Extract the [x, y] coordinate from the center of the cell holding the provided text.  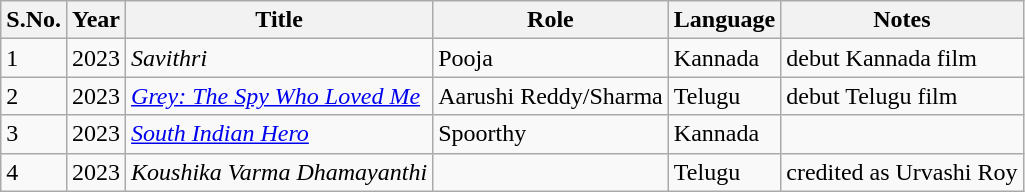
Spoorthy [551, 134]
S.No. [34, 20]
Year [96, 20]
South Indian Hero [280, 134]
credited as Urvashi Roy [902, 172]
Pooja [551, 58]
Language [724, 20]
debut Telugu film [902, 96]
Notes [902, 20]
Role [551, 20]
Title [280, 20]
3 [34, 134]
debut Kannada film [902, 58]
Grey: The Spy Who Loved Me [280, 96]
1 [34, 58]
Koushika Varma Dhamayanthi [280, 172]
4 [34, 172]
Savithri [280, 58]
Aarushi Reddy/Sharma [551, 96]
2 [34, 96]
